Scan for the cell matching the given text and deliver its (X, Y) coordinate at center. 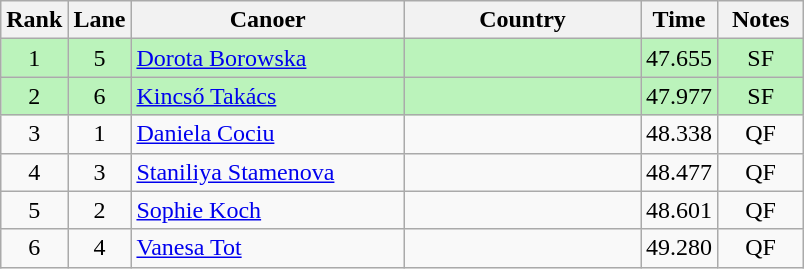
47.977 (680, 96)
Lane (100, 20)
Canoer (268, 20)
48.601 (680, 210)
Rank (34, 20)
Country (522, 20)
47.655 (680, 58)
Notes (761, 20)
Time (680, 20)
Dorota Borowska (268, 58)
Staniliya Stamenova (268, 172)
49.280 (680, 248)
Sophie Koch (268, 210)
Daniela Cociu (268, 134)
48.338 (680, 134)
48.477 (680, 172)
Vanesa Tot (268, 248)
Kincső Takács (268, 96)
